Pinpoint the cell where the given text exists, returning its [X, Y] midpoint coordinate. 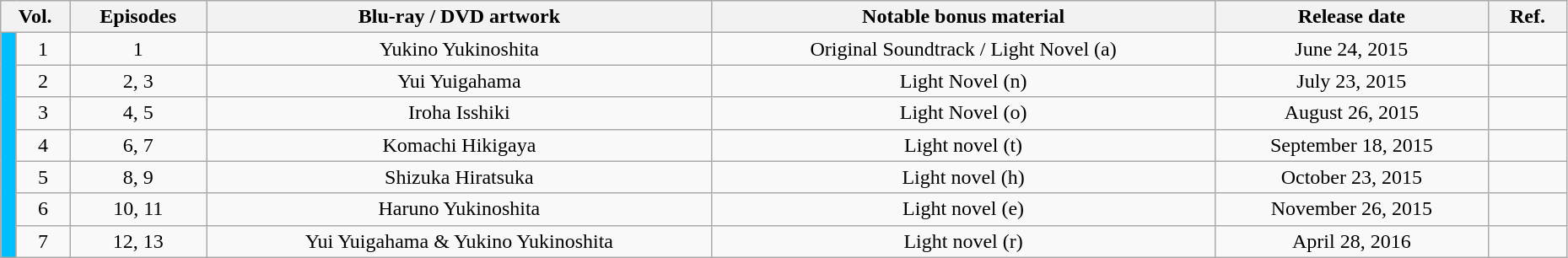
August 26, 2015 [1351, 113]
Light Novel (n) [963, 81]
10, 11 [138, 209]
5 [42, 177]
8, 9 [138, 177]
September 18, 2015 [1351, 145]
Blu-ray / DVD artwork [459, 17]
Light novel (e) [963, 209]
2, 3 [138, 81]
April 28, 2016 [1351, 241]
Yukino Yukinoshita [459, 49]
7 [42, 241]
6 [42, 209]
6, 7 [138, 145]
Original Soundtrack / Light Novel (a) [963, 49]
Haruno Yukinoshita [459, 209]
June 24, 2015 [1351, 49]
Light novel (r) [963, 241]
4 [42, 145]
Komachi Hikigaya [459, 145]
Ref. [1528, 17]
Episodes [138, 17]
12, 13 [138, 241]
October 23, 2015 [1351, 177]
Release date [1351, 17]
3 [42, 113]
2 [42, 81]
Yui Yuigahama [459, 81]
November 26, 2015 [1351, 209]
Iroha Isshiki [459, 113]
Light Novel (o) [963, 113]
Vol. [35, 17]
July 23, 2015 [1351, 81]
Shizuka Hiratsuka [459, 177]
Light novel (t) [963, 145]
Yui Yuigahama & Yukino Yukinoshita [459, 241]
Notable bonus material [963, 17]
4, 5 [138, 113]
Light novel (h) [963, 177]
